Output the [x, y] coordinate of the center of the cell containing the given text.  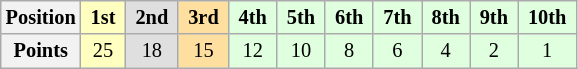
6 [397, 51]
4th [253, 17]
8th [446, 17]
25 [104, 51]
10 [301, 51]
2nd [152, 17]
9th [494, 17]
8 [349, 51]
3rd [203, 17]
5th [301, 17]
2 [494, 51]
Points [41, 51]
18 [152, 51]
6th [349, 17]
12 [253, 51]
10th [547, 17]
7th [397, 17]
1 [547, 51]
1st [104, 17]
15 [203, 51]
Position [41, 17]
4 [446, 51]
